Return the (x, y) coordinate for the center point of the cell that contains the specified text.  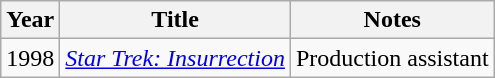
Notes (392, 20)
1998 (30, 58)
Production assistant (392, 58)
Year (30, 20)
Title (176, 20)
Star Trek: Insurrection (176, 58)
